Identify which cell holds the provided text, then report its (X, Y) central coordinate. 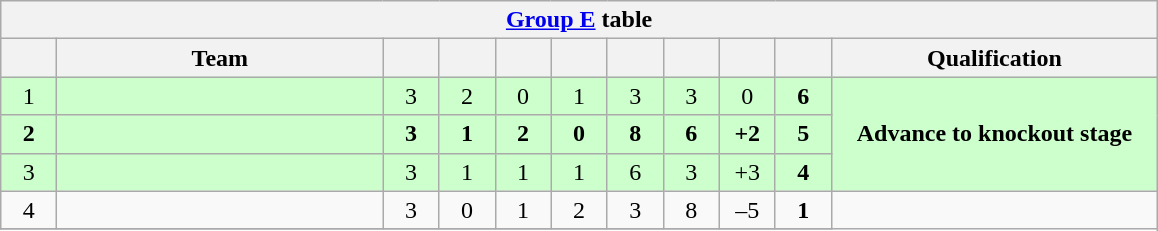
+3 (747, 172)
Advance to knockout stage (994, 134)
Qualification (994, 58)
Team (220, 58)
–5 (747, 210)
+2 (747, 134)
5 (803, 134)
Group E table (580, 20)
